Search for the cell housing the specified text and yield its [x, y] center coordinate. 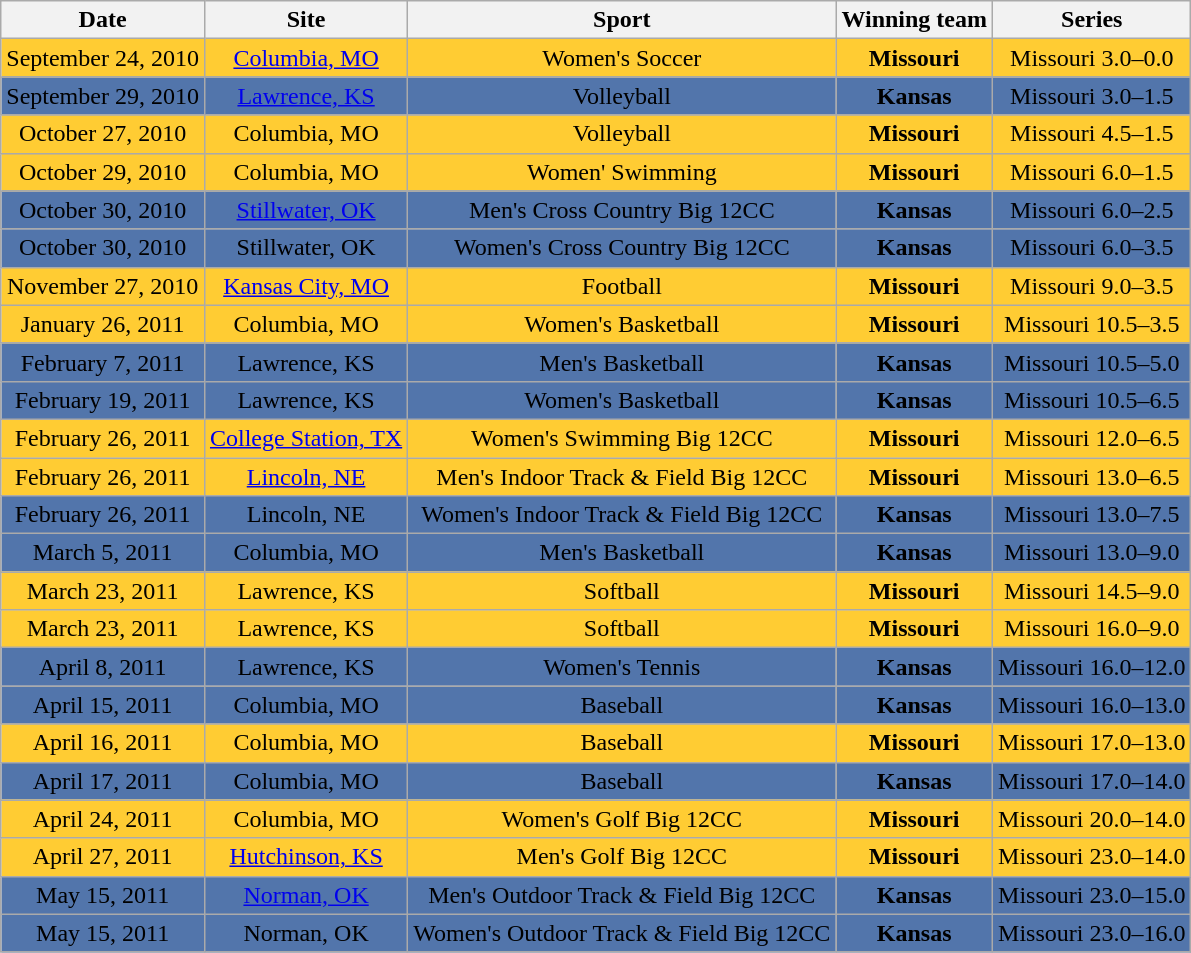
Men's Cross Country Big 12CC [622, 210]
October 27, 2010 [103, 134]
Missouri 10.5–6.5 [1092, 400]
Missouri 16.0–12.0 [1092, 667]
Missouri 20.0–14.0 [1092, 819]
October 29, 2010 [103, 172]
Series [1092, 20]
April 16, 2011 [103, 743]
Sport [622, 20]
Missouri 23.0–14.0 [1092, 857]
Men's Indoor Track & Field Big 12CC [622, 477]
April 24, 2011 [103, 819]
Missouri 14.5–9.0 [1092, 591]
Women's Tennis [622, 667]
February 7, 2011 [103, 362]
Missouri 4.5–1.5 [1092, 134]
September 24, 2010 [103, 58]
Women' Swimming [622, 172]
Missouri 17.0–13.0 [1092, 743]
February 19, 2011 [103, 400]
Hutchinson, KS [306, 857]
Women's Soccer [622, 58]
Site [306, 20]
Women's Outdoor Track & Field Big 12CC [622, 933]
Winning team [914, 20]
Missouri 13.0–9.0 [1092, 553]
Women's Swimming Big 12CC [622, 438]
Missouri 13.0–7.5 [1092, 515]
January 26, 2011 [103, 324]
Women's Indoor Track & Field Big 12CC [622, 515]
April 17, 2011 [103, 781]
Missouri 13.0–6.5 [1092, 477]
Missouri 12.0–6.5 [1092, 438]
April 8, 2011 [103, 667]
Missouri 3.0–0.0 [1092, 58]
Women's Cross Country Big 12CC [622, 248]
Men's Outdoor Track & Field Big 12CC [622, 895]
September 29, 2010 [103, 96]
Missouri 6.0–1.5 [1092, 172]
College Station, TX [306, 438]
Missouri 10.5–3.5 [1092, 324]
November 27, 2010 [103, 286]
Missouri 17.0–14.0 [1092, 781]
March 5, 2011 [103, 553]
Date [103, 20]
Missouri 9.0–3.5 [1092, 286]
April 27, 2011 [103, 857]
Missouri 16.0–13.0 [1092, 705]
Missouri 3.0–1.5 [1092, 96]
Women's Golf Big 12CC [622, 819]
Missouri 10.5–5.0 [1092, 362]
Missouri 23.0–16.0 [1092, 933]
Missouri 16.0–9.0 [1092, 629]
April 15, 2011 [103, 705]
Men's Golf Big 12CC [622, 857]
Missouri 23.0–15.0 [1092, 895]
Kansas City, MO [306, 286]
Missouri 6.0–2.5 [1092, 210]
Football [622, 286]
Missouri 6.0–3.5 [1092, 248]
